Determine the [x, y] coordinate at the center of the cell enclosing the given text.  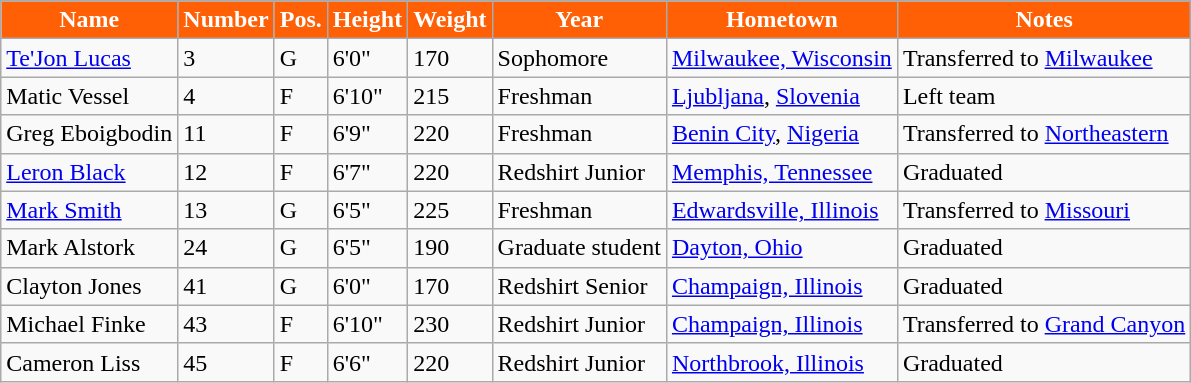
Name [90, 20]
Notes [1044, 20]
Edwardsville, Illinois [782, 210]
3 [226, 58]
43 [226, 324]
Milwaukee, Wisconsin [782, 58]
45 [226, 362]
Left team [1044, 96]
41 [226, 286]
230 [450, 324]
Benin City, Nigeria [782, 134]
Clayton Jones [90, 286]
Northbrook, Illinois [782, 362]
Mark Alstork [90, 248]
4 [226, 96]
Year [579, 20]
6'7" [367, 172]
Leron Black [90, 172]
12 [226, 172]
Te'Jon Lucas [90, 58]
Transferred to Milwaukee [1044, 58]
Height [367, 20]
6'6" [367, 362]
190 [450, 248]
11 [226, 134]
Pos. [300, 20]
Redshirt Senior [579, 286]
Mark Smith [90, 210]
Cameron Liss [90, 362]
13 [226, 210]
Transferred to Missouri [1044, 210]
Sophomore [579, 58]
24 [226, 248]
Graduate student [579, 248]
Transferred to Northeastern [1044, 134]
Weight [450, 20]
Matic Vessel [90, 96]
Ljubljana, Slovenia [782, 96]
Transferred to Grand Canyon [1044, 324]
225 [450, 210]
215 [450, 96]
Michael Finke [90, 324]
Memphis, Tennessee [782, 172]
Dayton, Ohio [782, 248]
Number [226, 20]
Hometown [782, 20]
6'9" [367, 134]
Greg Eboigbodin [90, 134]
